Output the [X, Y] coordinate of the center of the cell containing the given text.  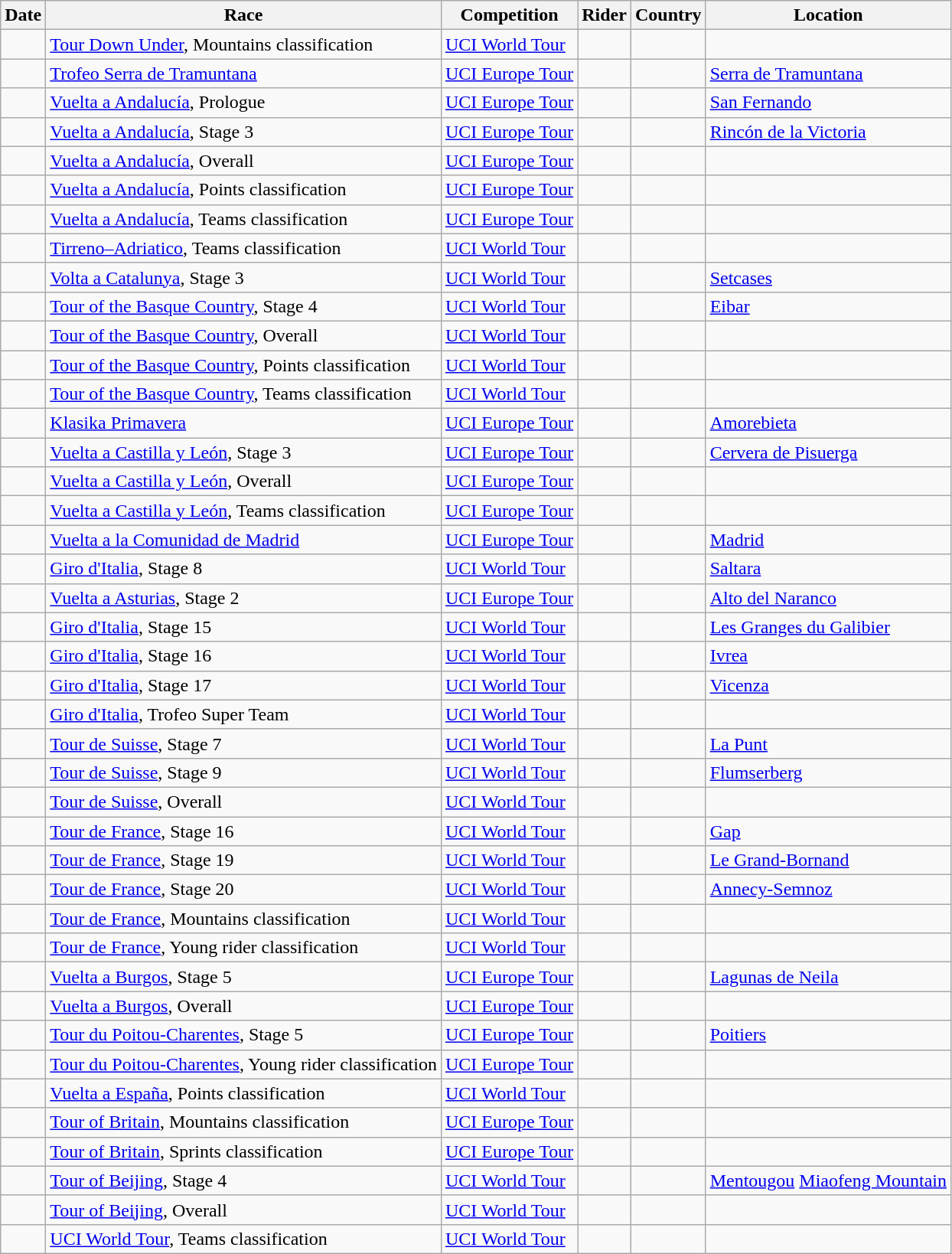
Tirreno–Adriatico, Teams classification [243, 248]
Rider [605, 15]
Vuelta a España, Points classification [243, 1093]
Competition [509, 15]
San Fernando [828, 103]
Vuelta a Andalucía, Stage 3 [243, 132]
Vuelta a Andalucía, Teams classification [243, 219]
Tour du Poitou-Charentes, Young rider classification [243, 1064]
Le Grand-Bornand [828, 860]
Vuelta a Andalucía, Overall [243, 161]
Vuelta a Castilla y León, Stage 3 [243, 452]
Tour de France, Stage 20 [243, 890]
Vuelta a Asturias, Stage 2 [243, 598]
Vicenza [828, 685]
Tour of Beijing, Stage 4 [243, 1181]
Tour de France, Mountains classification [243, 919]
Rincón de la Victoria [828, 132]
Gap [828, 831]
Race [243, 15]
Alto del Naranco [828, 598]
Country [668, 15]
Vuelta a Andalucía, Points classification [243, 190]
Tour de France, Stage 16 [243, 831]
Vuelta a Castilla y León, Teams classification [243, 511]
Flumserberg [828, 772]
Annecy-Semnoz [828, 890]
Tour of the Basque Country, Points classification [243, 365]
Vuelta a Andalucía, Prologue [243, 103]
Giro d'Italia, Stage 17 [243, 685]
Trofeo Serra de Tramuntana [243, 73]
Tour de Suisse, Stage 7 [243, 743]
Les Granges du Galibier [828, 627]
Mentougou Miaofeng Mountain [828, 1181]
Tour de France, Stage 19 [243, 860]
Lagunas de Neila [828, 977]
Giro d'Italia, Stage 16 [243, 656]
La Punt [828, 743]
Tour of Britain, Sprints classification [243, 1151]
Tour of the Basque Country, Stage 4 [243, 306]
Tour of the Basque Country, Overall [243, 335]
Poitiers [828, 1035]
Tour of the Basque Country, Teams classification [243, 394]
Giro d'Italia, Trofeo Super Team [243, 714]
Tour de Suisse, Stage 9 [243, 772]
Vuelta a Castilla y León, Overall [243, 482]
Ivrea [828, 656]
Date [23, 15]
UCI World Tour, Teams classification [243, 1239]
Madrid [828, 540]
Vuelta a Burgos, Overall [243, 1006]
Cervera de Pisuerga [828, 452]
Tour de Suisse, Overall [243, 802]
Vuelta a la Comunidad de Madrid [243, 540]
Giro d'Italia, Stage 8 [243, 569]
Volta a Catalunya, Stage 3 [243, 277]
Tour Down Under, Mountains classification [243, 44]
Tour du Poitou-Charentes, Stage 5 [243, 1035]
Vuelta a Burgos, Stage 5 [243, 977]
Tour of Britain, Mountains classification [243, 1122]
Giro d'Italia, Stage 15 [243, 627]
Serra de Tramuntana [828, 73]
Eibar [828, 306]
Tour of Beijing, Overall [243, 1210]
Location [828, 15]
Klasika Primavera [243, 423]
Saltara [828, 569]
Tour de France, Young rider classification [243, 948]
Setcases [828, 277]
Amorebieta [828, 423]
